For the text-containing cell, return its midpoint in [x, y] coordinate format. 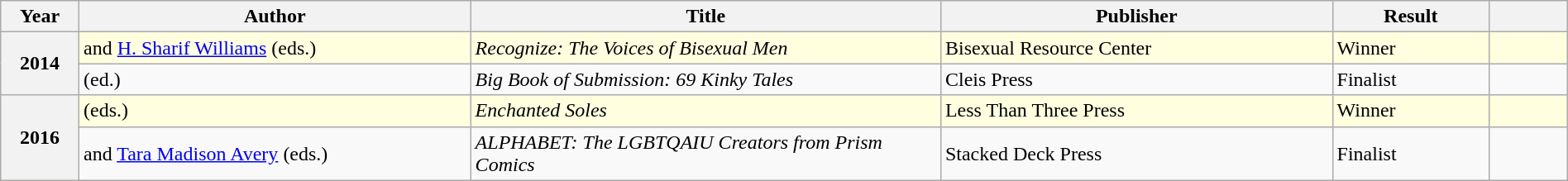
2016 [40, 137]
Bisexual Resource Center [1136, 48]
Title [705, 17]
and H. Sharif Williams (eds.) [275, 48]
Year [40, 17]
Recognize: The Voices of Bisexual Men [705, 48]
Author [275, 17]
and Tara Madison Avery (eds.) [275, 154]
Publisher [1136, 17]
(ed.) [275, 79]
Big Book of Submission: 69 Kinky Tales [705, 79]
Cleis Press [1136, 79]
ALPHABET: The LGBTQAIU Creators from Prism Comics [705, 154]
(eds.) [275, 111]
Less Than Three Press [1136, 111]
Enchanted Soles [705, 111]
2014 [40, 64]
Stacked Deck Press [1136, 154]
Result [1411, 17]
